From the cell containing the given text, extract its center point as [x, y] coordinate. 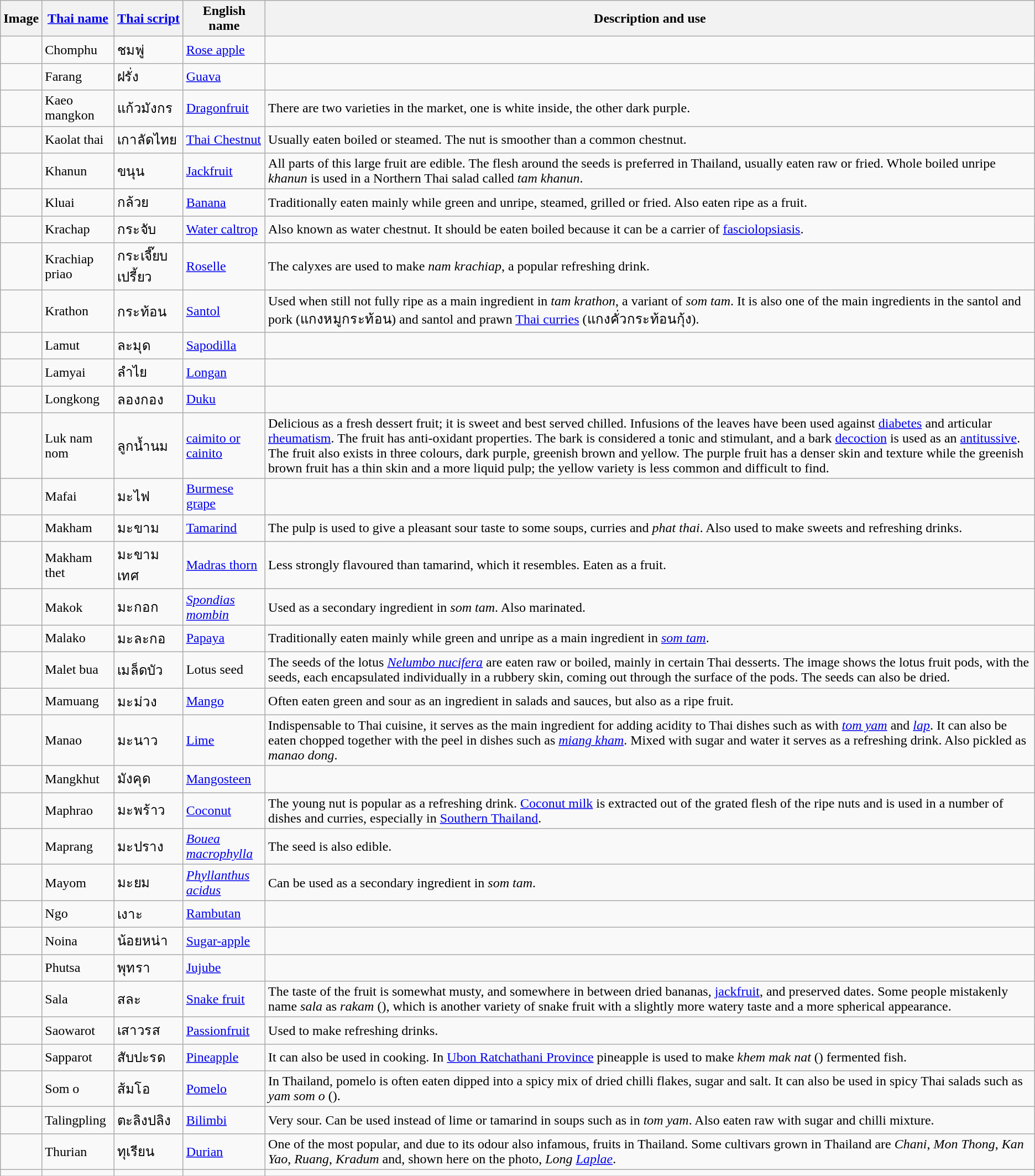
Spondias mombin [224, 607]
Lime [224, 740]
กล้วย [148, 202]
Bouea macrophylla [224, 846]
Jujube [224, 968]
The calyxes are used to make nam krachiap, a popular refreshing drink. [650, 267]
Burmese grape [224, 497]
Guava [224, 76]
Rose apple [224, 50]
Khanun [78, 171]
เมล็ดบัว [148, 669]
มะนาว [148, 740]
สับปะรด [148, 1058]
Jackfruit [224, 171]
ฝรั่ง [148, 76]
Sala [78, 999]
Thai Chestnut [224, 139]
caimito or cainito [224, 446]
เงาะ [148, 914]
Snake fruit [224, 999]
Farang [78, 76]
กระจับ [148, 229]
Thai script [148, 19]
Dragonfruit [224, 108]
Phyllanthus acidus [224, 883]
มะปราง [148, 846]
Usually eaten boiled or steamed. The nut is smoother than a common chestnut. [650, 139]
Tamarind [224, 528]
ลูกน้ำนม [148, 446]
Phutsa [78, 968]
Pineapple [224, 1058]
Less strongly flavoured than tamarind, which it resembles. Eaten as a fruit. [650, 565]
กระเจี๊ยบเปรี้ยว [148, 267]
Ngo [78, 914]
Traditionally eaten mainly while green and unripe, steamed, grilled or fried. Also eaten ripe as a fruit. [650, 202]
Krathon [78, 311]
เสาวรส [148, 1031]
มะขามเทศ [148, 565]
Papaya [224, 638]
Talingpling [78, 1121]
Saowarot [78, 1031]
Manao [78, 740]
Roselle [224, 267]
Krachiap priao [78, 267]
Luk nam nom [78, 446]
It can also be used in cooking. In Ubon Ratchathani Province pineapple is used to make khem mak nat () fermented fish. [650, 1058]
Mamuang [78, 701]
Passionfruit [224, 1031]
Makham thet [78, 565]
The seed is also edible. [650, 846]
ลำไย [148, 373]
ละมุด [148, 345]
Makok [78, 607]
สละ [148, 999]
มังคุด [148, 779]
Thai name [78, 19]
ลองกอง [148, 399]
พุทรา [148, 968]
Water caltrop [224, 229]
Maprang [78, 846]
Mangosteen [224, 779]
ชมพู่ [148, 50]
Pomelo [224, 1089]
มะม่วง [148, 701]
Thurian [78, 1152]
Mango [224, 701]
Chomphu [78, 50]
Mayom [78, 883]
Noina [78, 940]
Kluai [78, 202]
มะละกอ [148, 638]
Santol [224, 311]
English name [224, 19]
Also known as water chestnut. It should be eaten boiled because it can be a carrier of fasciolopsiasis. [650, 229]
มะพร้าว [148, 811]
Very sour. Can be used instead of lime or tamarind in soups such as in tom yam. Also eaten raw with sugar and chilli mixture. [650, 1121]
มะขาม [148, 528]
Used as a secondary ingredient in som tam. Also marinated. [650, 607]
Malako [78, 638]
Rambutan [224, 914]
Mafai [78, 497]
Sapodilla [224, 345]
Image [21, 19]
Krachap [78, 229]
Makham [78, 528]
ส้มโอ [148, 1089]
Coconut [224, 811]
Description and use [650, 19]
มะไฟ [148, 497]
Maphrao [78, 811]
Sugar-apple [224, 940]
Often eaten green and sour as an ingredient in salads and sauces, but also as a ripe fruit. [650, 701]
Duku [224, 399]
Kaolat thai [78, 139]
Traditionally eaten mainly while green and unripe as a main ingredient in som tam. [650, 638]
กระท้อน [148, 311]
There are two varieties in the market, one is white inside, the other dark purple. [650, 108]
Longkong [78, 399]
Malet bua [78, 669]
ทุเรียน [148, 1152]
น้อยหน่า [148, 940]
ขนุน [148, 171]
Som o [78, 1089]
Sapparot [78, 1058]
Lamyai [78, 373]
Banana [224, 202]
Lamut [78, 345]
The pulp is used to give a pleasant sour taste to some soups, curries and phat thai. Also used to make sweets and refreshing drinks. [650, 528]
มะยม [148, 883]
Madras thorn [224, 565]
แก้วมังกร [148, 108]
Longan [224, 373]
ตะลิงปลิง [148, 1121]
Lotus seed [224, 669]
Durian [224, 1152]
Mangkhut [78, 779]
Used to make refreshing drinks. [650, 1031]
Can be used as a secondary ingredient in som tam. [650, 883]
มะกอก [148, 607]
เกาลัดไทย [148, 139]
Bilimbi [224, 1121]
Kaeo mangkon [78, 108]
